Return (x, y) of the center of cell containing provided text 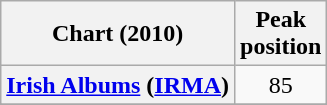
Peakposition (281, 34)
85 (281, 85)
Chart (2010) (118, 34)
Irish Albums (IRMA) (118, 85)
